Find where the given text appears and provide that cell's center as (X, Y) coordinate. 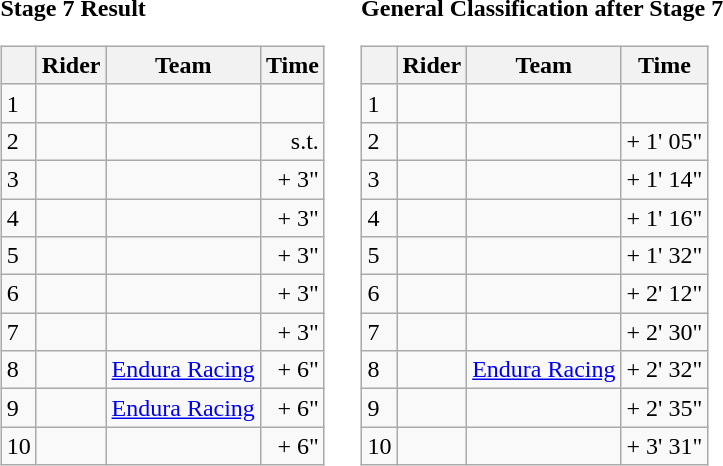
+ 1' 14" (664, 179)
+ 1' 16" (664, 217)
+ 2' 35" (664, 408)
s.t. (292, 141)
+ 2' 30" (664, 332)
+ 2' 12" (664, 294)
+ 1' 32" (664, 256)
+ 2' 32" (664, 370)
+ 3' 31" (664, 446)
+ 1' 05" (664, 141)
